Find where the given text appears and provide that cell's center as [x, y] coordinate. 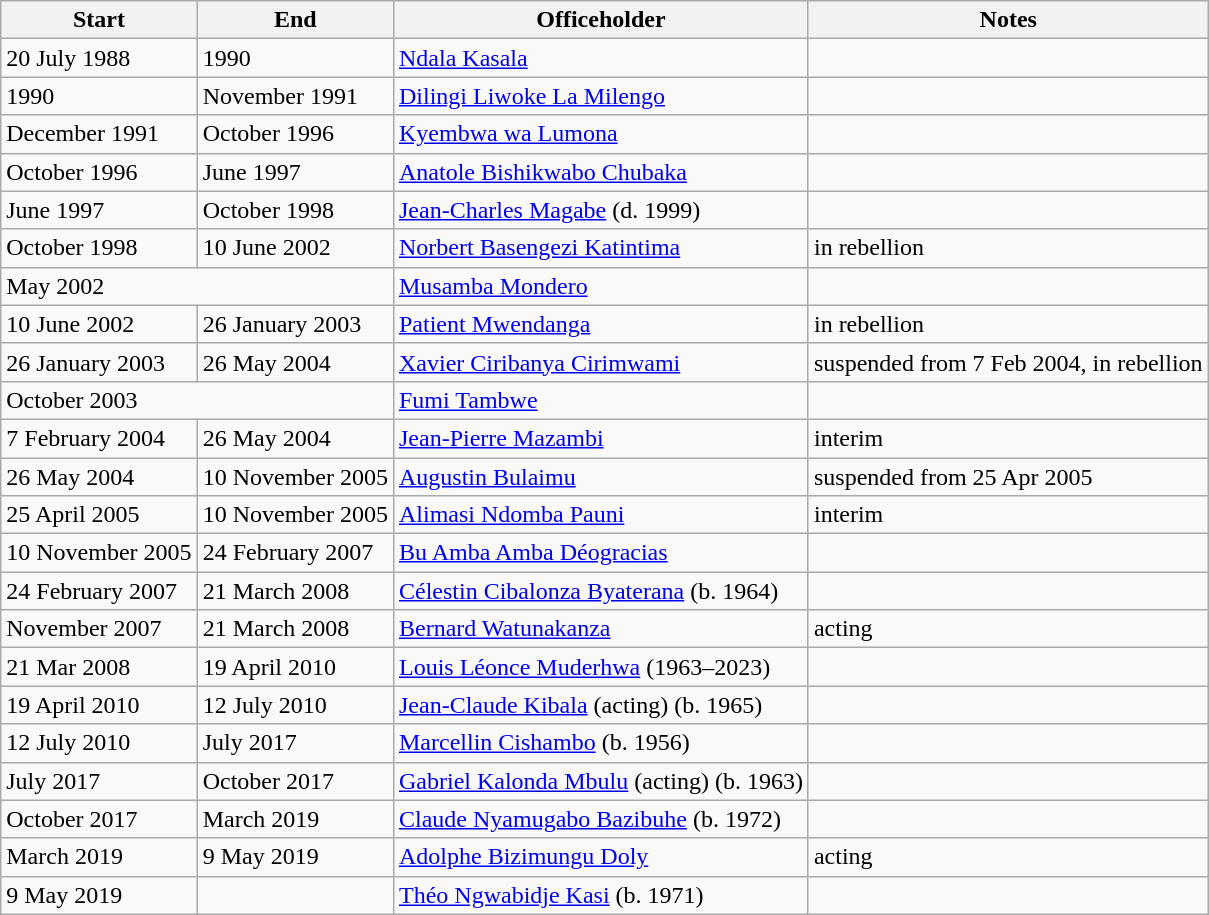
Bernard Watunakanza [600, 629]
suspended from 25 Apr 2005 [1008, 477]
Louis Léonce Muderhwa (1963–2023) [600, 667]
Augustin Bulaimu [600, 477]
Jean-Charles Magabe (d. 1999) [600, 210]
Notes [1008, 20]
Officeholder [600, 20]
Fumi Tambwe [600, 400]
Anatole Bishikwabo Chubaka [600, 172]
Norbert Basengezi Katintima [600, 248]
Claude Nyamugabo Bazibuhe (b. 1972) [600, 819]
25 April 2005 [99, 515]
Marcellin Cishambo (b. 1956) [600, 743]
Gabriel Kalonda Mbulu (acting) (b. 1963) [600, 781]
Adolphe Bizimungu Doly [600, 857]
End [295, 20]
Kyembwa wa Lumona [600, 134]
Jean-Claude Kibala (acting) (b. 1965) [600, 705]
Théo Ngwabidje Kasi (b. 1971) [600, 895]
20 July 1988 [99, 58]
21 Mar 2008 [99, 667]
November 2007 [99, 629]
Patient Mwendanga [600, 324]
Xavier Ciribanya Cirimwami [600, 362]
Jean-Pierre Mazambi [600, 438]
Ndala Kasala [600, 58]
Célestin Cibalonza Byaterana (b. 1964) [600, 591]
November 1991 [295, 96]
suspended from 7 Feb 2004, in rebellion [1008, 362]
Bu Amba Amba Déogracias [600, 553]
May 2002 [198, 286]
December 1991 [99, 134]
7 February 2004 [99, 438]
Musamba Mondero [600, 286]
Start [99, 20]
Alimasi Ndomba Pauni [600, 515]
October 2003 [198, 400]
Dilingi Liwoke La Milengo [600, 96]
